From the cell containing the given text, extract its center point as (x, y) coordinate. 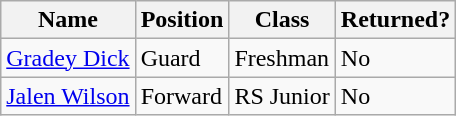
RS Junior (282, 96)
Jalen Wilson (68, 96)
Class (282, 20)
Guard (182, 58)
Forward (182, 96)
Gradey Dick (68, 58)
Name (68, 20)
Freshman (282, 58)
Returned? (395, 20)
Position (182, 20)
